Extract the [x, y] coordinate from the center of the cell holding the provided text.  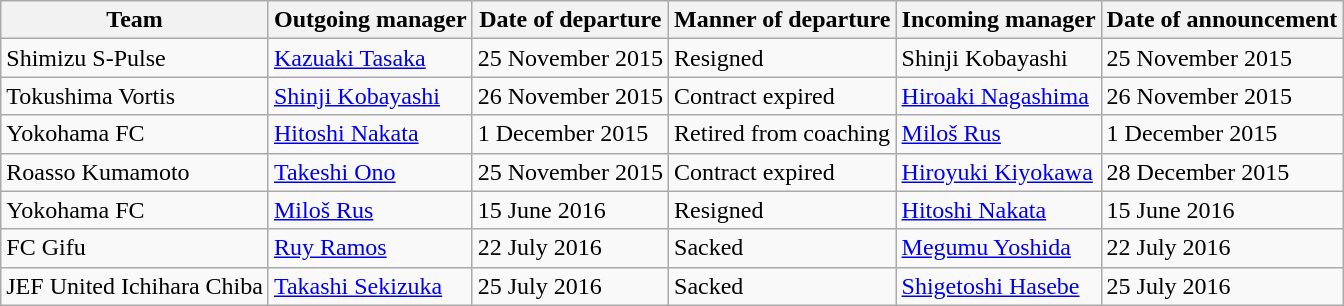
Shigetoshi Hasebe [998, 286]
Tokushima Vortis [135, 96]
Date of announcement [1222, 20]
Hiroaki Nagashima [998, 96]
Kazuaki Tasaka [370, 58]
Shimizu S-Pulse [135, 58]
JEF United Ichihara Chiba [135, 286]
28 December 2015 [1222, 172]
Takashi Sekizuka [370, 286]
Outgoing manager [370, 20]
Takeshi Ono [370, 172]
Roasso Kumamoto [135, 172]
FC Gifu [135, 248]
Manner of departure [782, 20]
Team [135, 20]
Ruy Ramos [370, 248]
Retired from coaching [782, 134]
Date of departure [570, 20]
Incoming manager [998, 20]
Megumu Yoshida [998, 248]
Hiroyuki Kiyokawa [998, 172]
